Extract the [x, y] coordinate from the center of the cell holding the provided text.  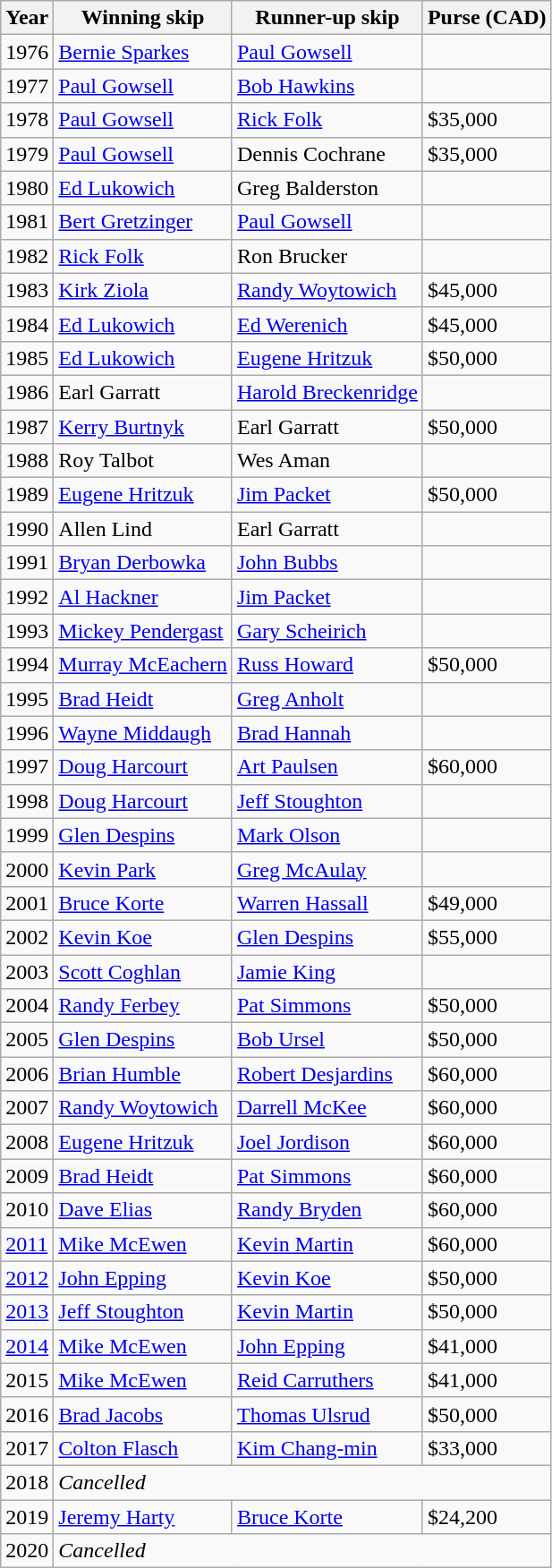
Randy Ferbey [143, 1006]
1989 [27, 495]
Brad Hannah [327, 733]
1999 [27, 835]
2012 [27, 1278]
Harold Breckenridge [327, 392]
Ed Werenich [327, 324]
1998 [27, 801]
2013 [27, 1312]
Murray McEachern [143, 665]
Scott Coghlan [143, 971]
Wayne Middaugh [143, 733]
Reid Carruthers [327, 1380]
1988 [27, 461]
1990 [27, 529]
Brian Humble [143, 1074]
Bernie Sparkes [143, 52]
2006 [27, 1074]
Mickey Pendergast [143, 631]
Greg Anholt [327, 699]
2005 [27, 1040]
Art Paulsen [327, 767]
1992 [27, 597]
Kirk Ziola [143, 290]
2011 [27, 1244]
2018 [27, 1482]
Kevin Park [143, 869]
1993 [27, 631]
Wes Aman [327, 461]
Colton Flasch [143, 1448]
Dennis Cochrane [327, 154]
2019 [27, 1517]
Randy Bryden [327, 1210]
1983 [27, 290]
John Bubbs [327, 563]
Joel Jordison [327, 1142]
Robert Desjardins [327, 1074]
2000 [27, 869]
1991 [27, 563]
1981 [27, 222]
1976 [27, 52]
Purse (CAD) [487, 18]
2017 [27, 1448]
1978 [27, 120]
Bob Ursel [327, 1040]
1977 [27, 86]
Runner-up skip [327, 18]
Ron Brucker [327, 256]
1994 [27, 665]
Mark Olson [327, 835]
1987 [27, 427]
Bob Hawkins [327, 86]
Winning skip [143, 18]
Darrell McKee [327, 1108]
1982 [27, 256]
Dave Elias [143, 1210]
Allen Lind [143, 529]
2016 [27, 1414]
1984 [27, 324]
1995 [27, 699]
2009 [27, 1176]
Bryan Derbowka [143, 563]
Thomas Ulsrud [327, 1414]
Brad Jacobs [143, 1414]
2007 [27, 1108]
Russ Howard [327, 665]
1986 [27, 392]
$33,000 [487, 1448]
Warren Hassall [327, 903]
$24,200 [487, 1517]
2003 [27, 971]
Kim Chang-min [327, 1448]
1979 [27, 154]
Bert Gretzinger [143, 222]
Roy Talbot [143, 461]
Year [27, 18]
1980 [27, 188]
1996 [27, 733]
2020 [27, 1551]
Jeremy Harty [143, 1517]
Greg McAulay [327, 869]
Greg Balderston [327, 188]
2001 [27, 903]
Al Hackner [143, 597]
$49,000 [487, 903]
2004 [27, 1006]
1985 [27, 358]
1997 [27, 767]
2015 [27, 1380]
Jamie King [327, 971]
Gary Scheirich [327, 631]
2010 [27, 1210]
$55,000 [487, 937]
Kerry Burtnyk [143, 427]
2014 [27, 1346]
2008 [27, 1142]
2002 [27, 937]
